Scan for the cell matching the given text and deliver its (x, y) coordinate at center. 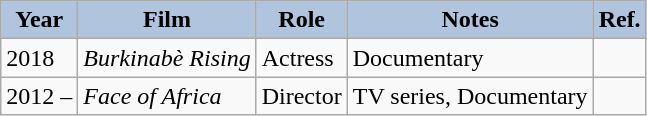
Ref. (620, 20)
Film (167, 20)
Actress (302, 58)
Documentary (470, 58)
Role (302, 20)
Director (302, 96)
Notes (470, 20)
Burkinabè Rising (167, 58)
2018 (40, 58)
TV series, Documentary (470, 96)
Face of Africa (167, 96)
Year (40, 20)
2012 – (40, 96)
